Extract the [x, y] coordinate from the center of the cell holding the provided text.  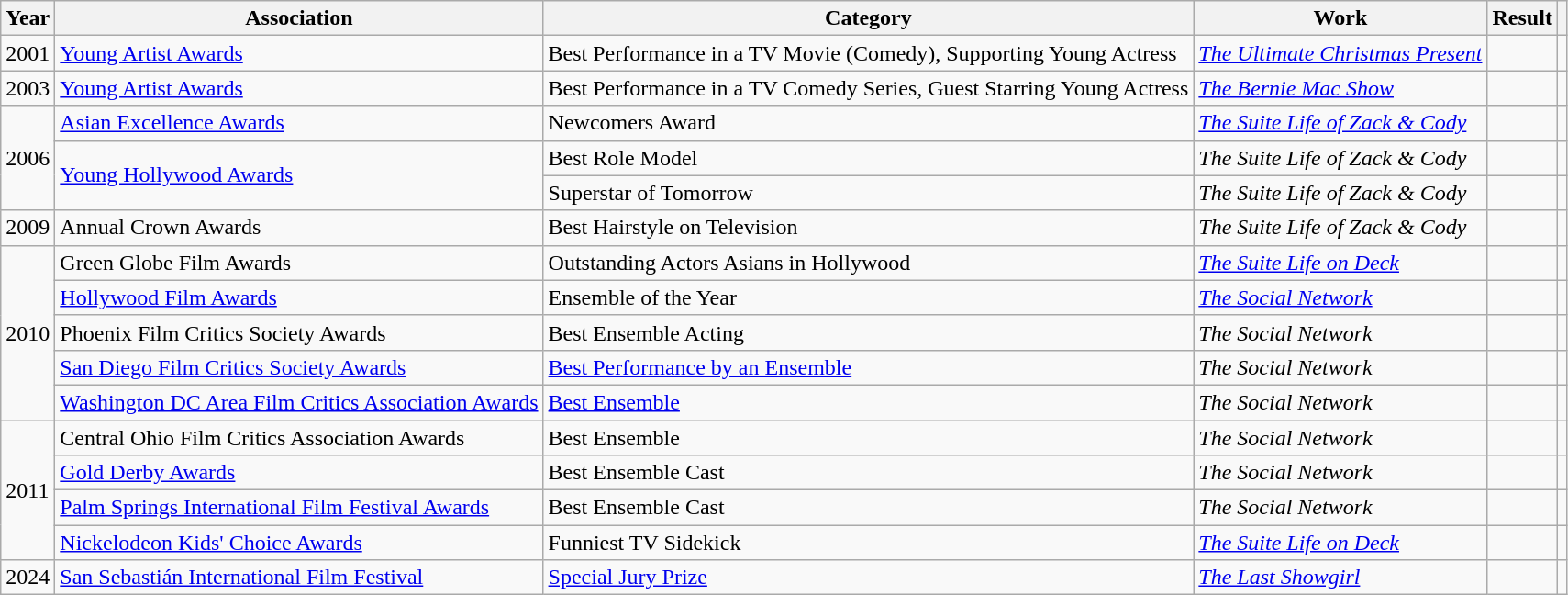
San Diego Film Critics Society Awards [299, 367]
2003 [28, 88]
Palm Springs International Film Festival Awards [299, 508]
The Ultimate Christmas Present [1340, 53]
2011 [28, 490]
Best Hairstyle on Television [868, 228]
Asian Excellence Awards [299, 123]
Hollywood Film Awards [299, 297]
Green Globe Film Awards [299, 263]
Category [868, 18]
Best Performance in a TV Comedy Series, Guest Starring Young Actress [868, 88]
Funniest TV Sidekick [868, 543]
The Bernie Mac Show [1340, 88]
Best Role Model [868, 158]
Best Ensemble Acting [868, 332]
Work [1340, 18]
Newcomers Award [868, 123]
Ensemble of the Year [868, 297]
Best Performance by an Ensemble [868, 367]
Result [1522, 18]
San Sebastián International Film Festival [299, 578]
Gold Derby Awards [299, 473]
Year [28, 18]
Young Hollywood Awards [299, 175]
Washington DC Area Film Critics Association Awards [299, 402]
Central Ohio Film Critics Association Awards [299, 438]
Nickelodeon Kids' Choice Awards [299, 543]
2001 [28, 53]
2009 [28, 228]
Annual Crown Awards [299, 228]
Outstanding Actors Asians in Hollywood [868, 263]
2024 [28, 578]
Phoenix Film Critics Society Awards [299, 332]
Special Jury Prize [868, 578]
Superstar of Tomorrow [868, 193]
2010 [28, 332]
2006 [28, 158]
The Last Showgirl [1340, 578]
Best Performance in a TV Movie (Comedy), Supporting Young Actress [868, 53]
Association [299, 18]
